Return (X, Y) of the center of cell containing provided text 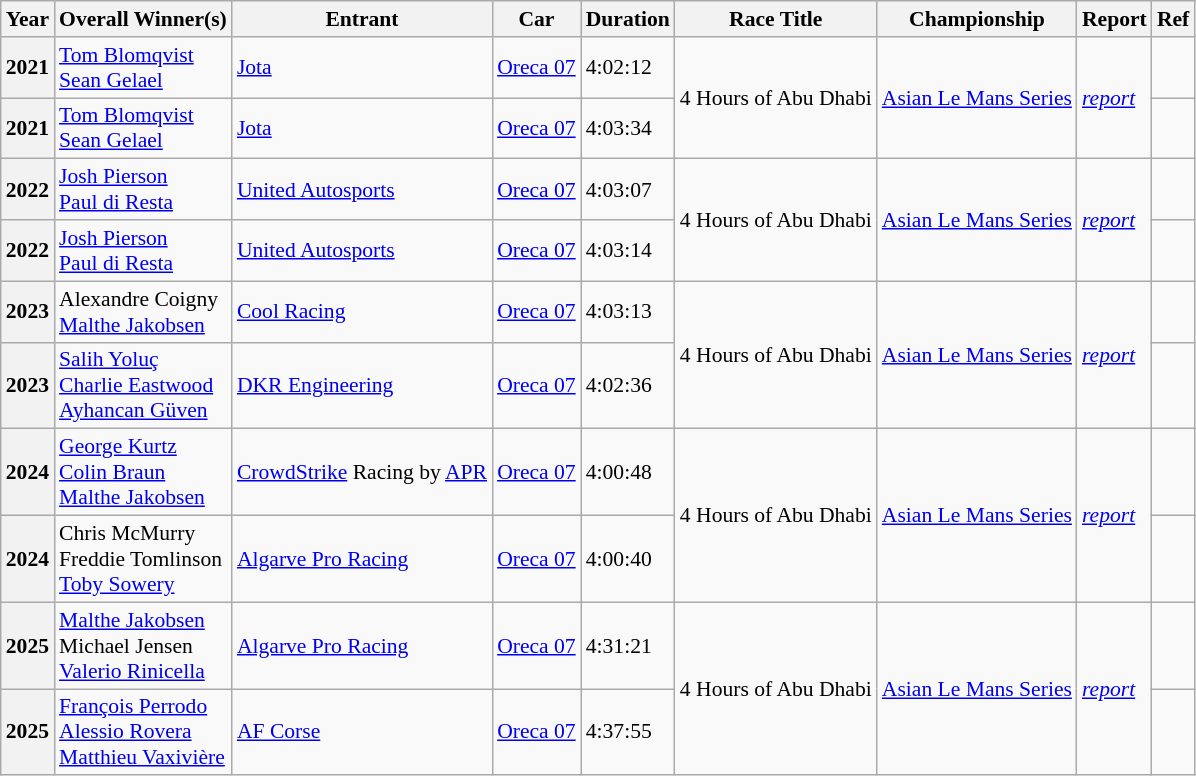
Ref (1173, 19)
Duration (628, 19)
Malthe Jakobsen Michael Jensen Valerio Rinicella (143, 646)
Championship (977, 19)
4:03:34 (628, 128)
Cool Racing (362, 312)
François Perrodo Alessio Rovera Matthieu Vaxivière (143, 732)
Chris McMurry Freddie Tomlinson Toby Sowery (143, 560)
4:02:36 (628, 386)
George Kurtz Colin Braun Malthe Jakobsen (143, 472)
4:03:13 (628, 312)
4:02:12 (628, 68)
4:03:07 (628, 190)
Alexandre Coigny Malthe Jakobsen (143, 312)
CrowdStrike Racing by APR (362, 472)
Overall Winner(s) (143, 19)
Race Title (776, 19)
4:00:48 (628, 472)
DKR Engineering (362, 386)
Car (536, 19)
AF Corse (362, 732)
4:00:40 (628, 560)
Entrant (362, 19)
Salih Yoluç Charlie Eastwood Ayhancan Güven (143, 386)
4:03:14 (628, 250)
Year (28, 19)
4:31:21 (628, 646)
Report (1114, 19)
4:37:55 (628, 732)
